Determine the (x, y) coordinate at the center of the cell enclosing the given text.  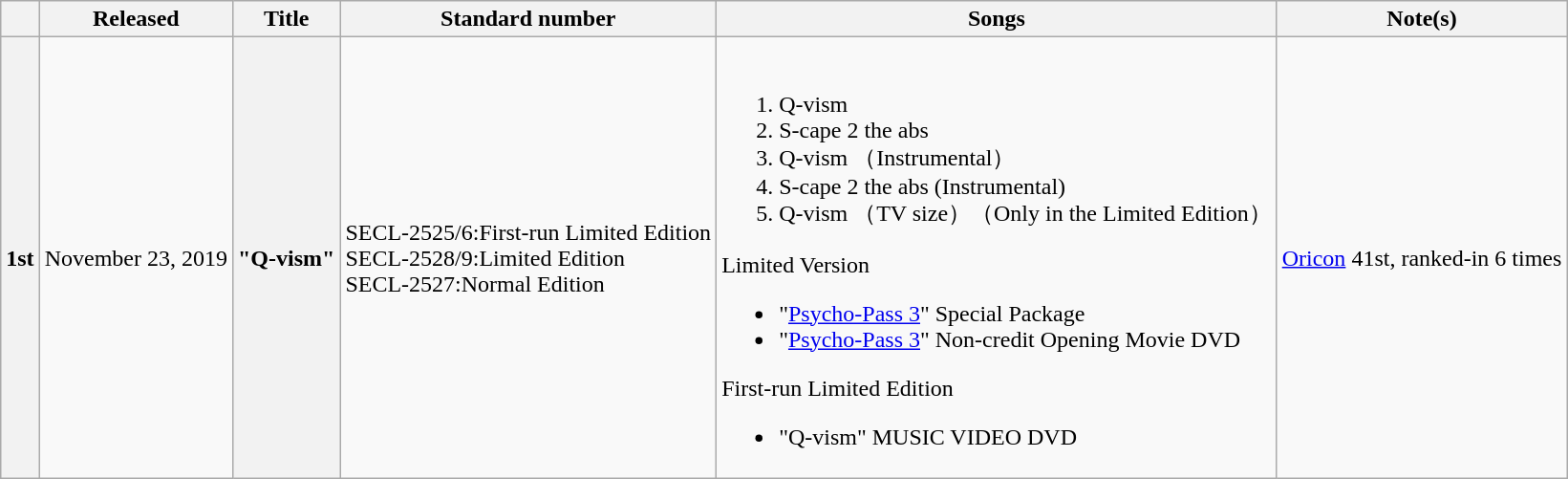
Title (287, 19)
Note(s) (1422, 19)
SECL-2525/6:First-run Limited EditionSECL-2528/9:Limited EditionSECL-2527:Normal Edition (528, 258)
Standard number (528, 19)
Songs (998, 19)
Oricon 41st, ranked-in 6 times (1422, 258)
"Q-vism" (287, 258)
Released (136, 19)
1st (20, 258)
November 23, 2019 (136, 258)
